From the cell containing the given text, extract its center point as (X, Y) coordinate. 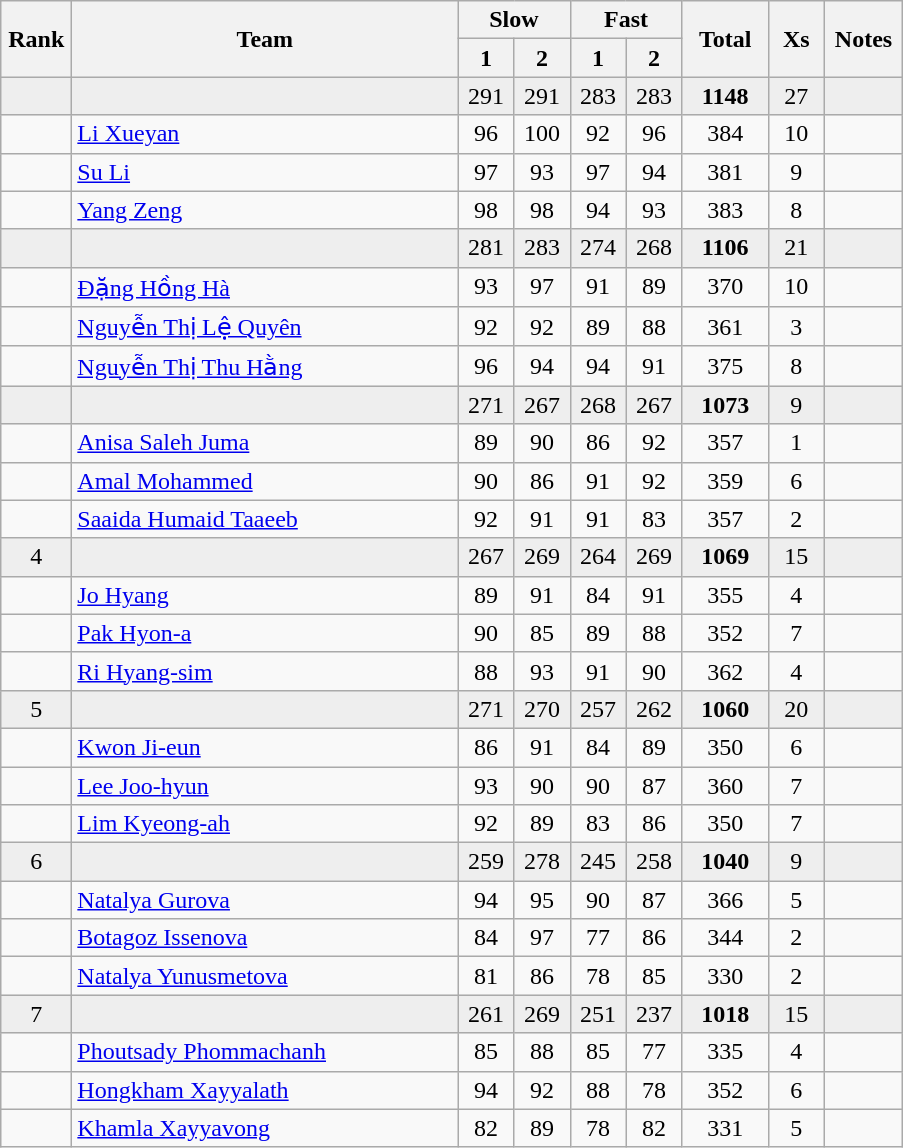
362 (725, 671)
27 (796, 96)
1073 (725, 405)
1040 (725, 862)
Lee Joo-hyun (265, 785)
344 (725, 938)
259 (486, 862)
359 (725, 481)
Đặng Hồng Hà (265, 287)
370 (725, 287)
330 (725, 976)
Team (265, 39)
Rank (36, 39)
Jo Hyang (265, 595)
258 (654, 862)
3 (796, 327)
355 (725, 595)
Fast (626, 20)
Su Li (265, 172)
360 (725, 785)
Xs (796, 39)
381 (725, 172)
Yang Zeng (265, 210)
Hongkham Xayyalath (265, 1090)
237 (654, 1014)
1018 (725, 1014)
21 (796, 248)
366 (725, 900)
361 (725, 327)
Lim Kyeong-ah (265, 824)
251 (598, 1014)
95 (542, 900)
Pak Hyon-a (265, 633)
262 (654, 709)
Nguyễn Thị Thu Hằng (265, 366)
Khamla Xayyavong (265, 1128)
335 (725, 1052)
384 (725, 134)
Slow (514, 20)
383 (725, 210)
331 (725, 1128)
281 (486, 248)
270 (542, 709)
264 (598, 557)
375 (725, 366)
Natalya Gurova (265, 900)
Notes (864, 39)
Ri Hyang-sim (265, 671)
Anisa Saleh Juma (265, 443)
1106 (725, 248)
1148 (725, 96)
245 (598, 862)
Li Xueyan (265, 134)
100 (542, 134)
Botagoz Issenova (265, 938)
Total (725, 39)
Kwon Ji-eun (265, 747)
Natalya Yunusmetova (265, 976)
Amal Mohammed (265, 481)
81 (486, 976)
278 (542, 862)
274 (598, 248)
1069 (725, 557)
257 (598, 709)
Saaida Humaid Taaeeb (265, 519)
261 (486, 1014)
20 (796, 709)
Phoutsady Phommachanh (265, 1052)
Nguyễn Thị Lệ Quyên (265, 327)
1060 (725, 709)
